Detect which cell encompasses the target text, then output its (x, y) center coordinate. 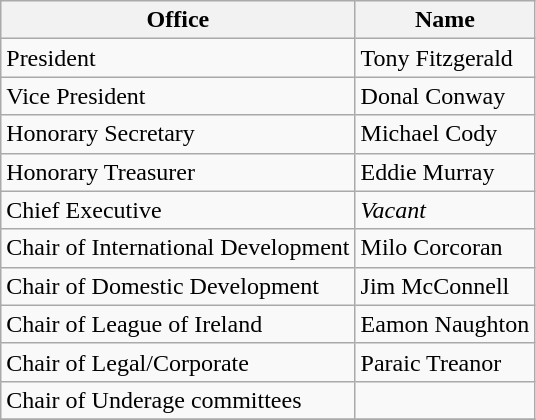
President (178, 58)
Chair of International Development (178, 248)
Tony Fitzgerald (445, 58)
Paraic Treanor (445, 362)
Honorary Treasurer (178, 172)
Eamon Naughton (445, 324)
Honorary Secretary (178, 134)
Name (445, 20)
Chair of Domestic Development (178, 286)
Donal Conway (445, 96)
Milo Corcoran (445, 248)
Chair of Underage committees (178, 400)
Chair of League of Ireland (178, 324)
Eddie Murray (445, 172)
Vacant (445, 210)
Michael Cody (445, 134)
Chair of Legal/Corporate (178, 362)
Jim McConnell (445, 286)
Chief Executive (178, 210)
Office (178, 20)
Vice President (178, 96)
